Return the [x, y] coordinate for the center point of the cell that contains the specified text.  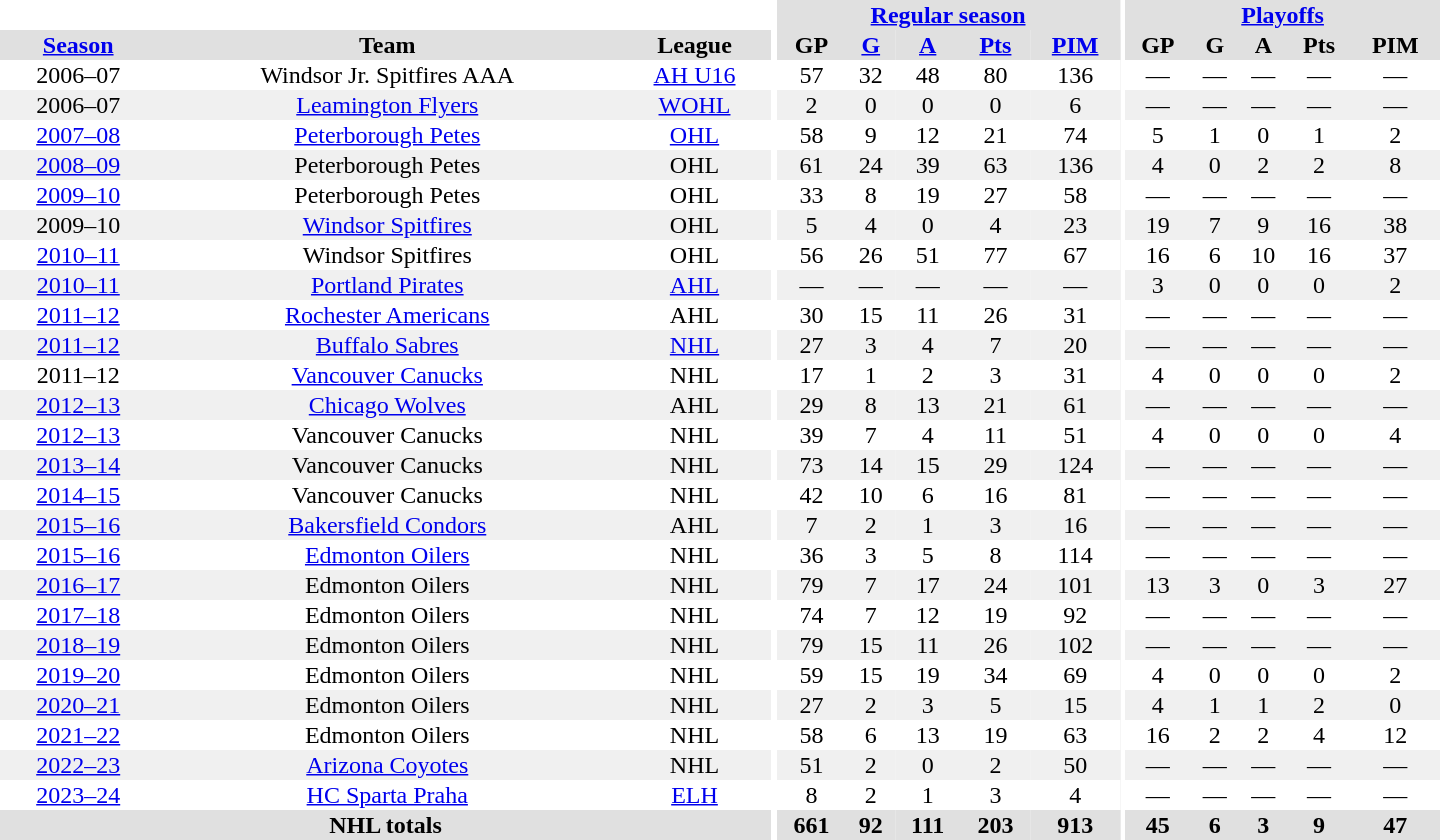
2008–09 [78, 165]
114 [1074, 555]
37 [1395, 255]
101 [1074, 585]
Windsor Jr. Spitfires AAA [387, 75]
67 [1074, 255]
Buffalo Sabres [387, 345]
Bakersfield Condors [387, 525]
Leamington Flyers [387, 105]
30 [811, 315]
20 [1074, 345]
2019–20 [78, 675]
203 [995, 825]
ELH [694, 795]
League [694, 45]
2021–22 [78, 735]
73 [811, 465]
2014–15 [78, 495]
50 [1074, 765]
36 [811, 555]
WOHL [694, 105]
47 [1395, 825]
AH U16 [694, 75]
2016–17 [78, 585]
23 [1074, 225]
2017–18 [78, 615]
Season [78, 45]
81 [1074, 495]
Playoffs [1282, 15]
77 [995, 255]
913 [1074, 825]
33 [811, 195]
102 [1074, 645]
661 [811, 825]
124 [1074, 465]
32 [870, 75]
42 [811, 495]
Team [387, 45]
2013–14 [78, 465]
Portland Pirates [387, 285]
38 [1395, 225]
59 [811, 675]
45 [1158, 825]
Rochester Americans [387, 315]
14 [870, 465]
HC Sparta Praha [387, 795]
80 [995, 75]
2022–23 [78, 765]
111 [928, 825]
Chicago Wolves [387, 405]
2020–21 [78, 705]
2023–24 [78, 795]
69 [1074, 675]
2018–19 [78, 645]
Regular season [948, 15]
34 [995, 675]
Arizona Coyotes [387, 765]
NHL totals [386, 825]
57 [811, 75]
2007–08 [78, 135]
56 [811, 255]
48 [928, 75]
